Scan for the cell matching the given text and deliver its [X, Y] coordinate at center. 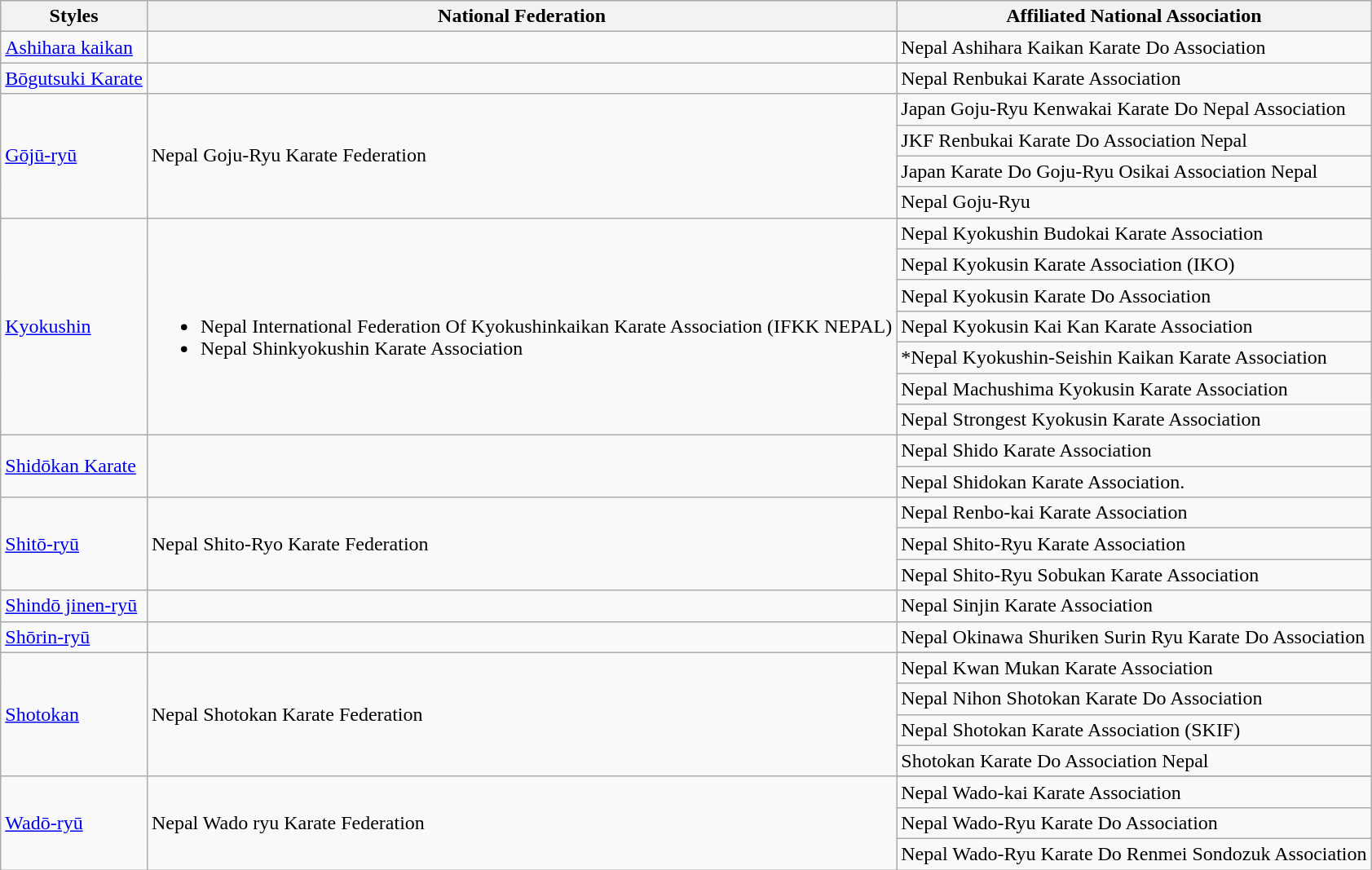
Nepal Shito-Ryo Karate Federation [522, 544]
Nepal Kyokusin Karate Association (IKO) [1134, 264]
Styles [74, 16]
Nepal Shito-Ryu Sobukan Karate Association [1134, 575]
Nepal Wado ryu Karate Federation [522, 823]
Nepal Shotokan Karate Association (SKIF) [1134, 730]
Nepal Kyokushin Budokai Karate Association [1134, 233]
Japan Karate Do Goju-Ryu Osikai Association Nepal [1134, 171]
Nepal Wado-Ryu Karate Do Association [1134, 823]
Nepal Renbukai Karate Association [1134, 78]
Nepal Nihon Shotokan Karate Do Association [1134, 699]
Gōjū-ryū [74, 156]
Nepal Wado-Ryu Karate Do Renmei Sondozuk Association [1134, 854]
Nepal Shito-Ryu Karate Association [1134, 544]
Affiliated National Association [1134, 16]
Japan Goju-Ryu Kenwakai Karate Do Nepal Association [1134, 109]
Nepal Goju-Ryu [1134, 202]
Nepal Kwan Mukan Karate Association [1134, 668]
Shotokan [74, 714]
Nepal Kyokusin Kai Kan Karate Association [1134, 326]
Shindō jinen-ryū [74, 606]
Nepal Goju-Ryu Karate Federation [522, 156]
Nepal Renbo-kai Karate Association [1134, 513]
Nepal Shido Karate Association [1134, 451]
Shōrin-ryū [74, 637]
Kyokushin [74, 326]
Nepal Machushima Kyokusin Karate Association [1134, 389]
National Federation [522, 16]
Shotokan Karate Do Association Nepal [1134, 761]
Shitō-ryū [74, 544]
Nepal Wado-kai Karate Association [1134, 792]
Wadō-ryū [74, 823]
Shidōkan Karate [74, 466]
Nepal Kyokusin Karate Do Association [1134, 295]
Nepal Okinawa Shuriken Surin Ryu Karate Do Association [1134, 637]
JKF Renbukai Karate Do Association Nepal [1134, 140]
Nepal Shotokan Karate Federation [522, 714]
Nepal Strongest Kyokusin Karate Association [1134, 420]
*Nepal Kyokushin-Seishin Kaikan Karate Association [1134, 357]
Nepal Sinjin Karate Association [1134, 606]
Nepal International Federation Of Kyokushinkaikan Karate Association (IFKK NEPAL)Nepal Shinkyokushin Karate Association [522, 326]
Nepal Ashihara Kaikan Karate Do Association [1134, 47]
Bōgutsuki Karate [74, 78]
Ashihara kaikan [74, 47]
Nepal Shidokan Karate Association. [1134, 482]
